Provide the (x, y) coordinate of the cell's center where the given text is located.  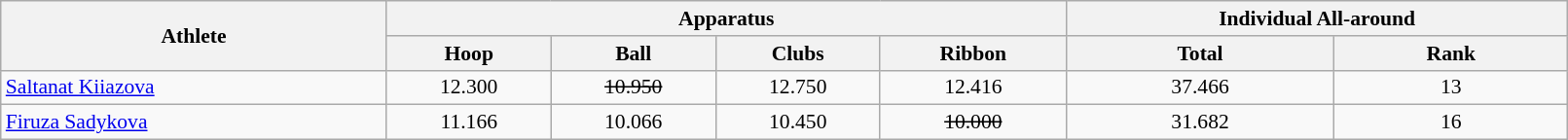
Firuza Sadykova (194, 122)
10.450 (798, 122)
16 (1451, 122)
10.066 (633, 122)
Hoop (469, 53)
Ball (633, 53)
Apparatus (726, 18)
11.166 (469, 122)
10.000 (973, 122)
Saltanat Kiiazova (194, 87)
13 (1451, 87)
Athlete (194, 35)
37.466 (1199, 87)
Rank (1451, 53)
Clubs (798, 53)
12.300 (469, 87)
10.950 (633, 87)
31.682 (1199, 122)
Total (1199, 53)
Ribbon (973, 53)
12.416 (973, 87)
12.750 (798, 87)
Individual All-around (1317, 18)
